Find where the given text appears and provide that cell's center as [x, y] coordinate. 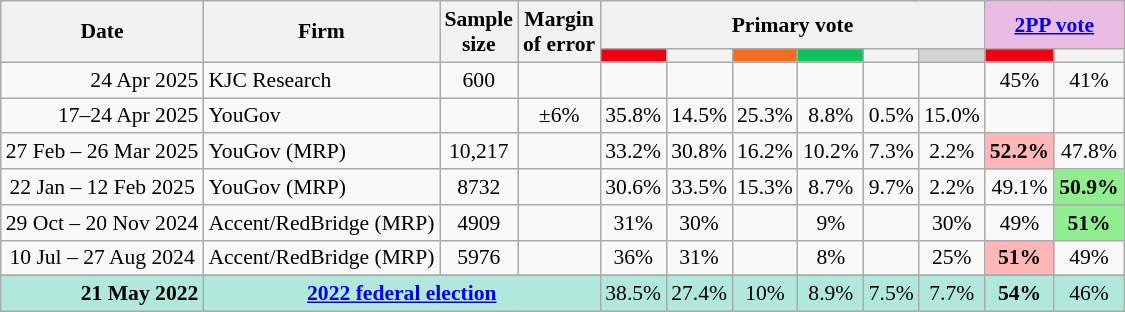
41% [1088, 80]
46% [1088, 294]
27.4% [699, 294]
14.5% [699, 116]
600 [479, 80]
7.5% [892, 294]
8% [831, 258]
2022 federal election [402, 294]
33.2% [633, 152]
15.0% [952, 116]
17–24 Apr 2025 [102, 116]
4909 [479, 223]
Date [102, 32]
54% [1020, 294]
50.9% [1088, 187]
7.7% [952, 294]
21 May 2022 [102, 294]
YouGov [321, 116]
7.3% [892, 152]
8.7% [831, 187]
15.3% [765, 187]
24 Apr 2025 [102, 80]
47.8% [1088, 152]
0.5% [892, 116]
10% [765, 294]
9% [831, 223]
30.8% [699, 152]
30.6% [633, 187]
49.1% [1020, 187]
16.2% [765, 152]
5976 [479, 258]
8.8% [831, 116]
10,217 [479, 152]
9.7% [892, 187]
KJC Research [321, 80]
27 Feb – 26 Mar 2025 [102, 152]
8732 [479, 187]
35.8% [633, 116]
Marginof error [559, 32]
22 Jan – 12 Feb 2025 [102, 187]
10.2% [831, 152]
29 Oct – 20 Nov 2024 [102, 223]
Firm [321, 32]
25.3% [765, 116]
38.5% [633, 294]
Primary vote [792, 25]
2PP vote [1054, 25]
±6% [559, 116]
8.9% [831, 294]
25% [952, 258]
10 Jul – 27 Aug 2024 [102, 258]
45% [1020, 80]
33.5% [699, 187]
52.2% [1020, 152]
36% [633, 258]
Samplesize [479, 32]
